Extract the (x, y) coordinate from the center of the cell holding the provided text.  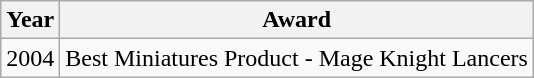
Best Miniatures Product - Mage Knight Lancers (297, 58)
2004 (30, 58)
Year (30, 20)
Award (297, 20)
